Extract the (x, y) coordinate from the center of the cell holding the provided text.  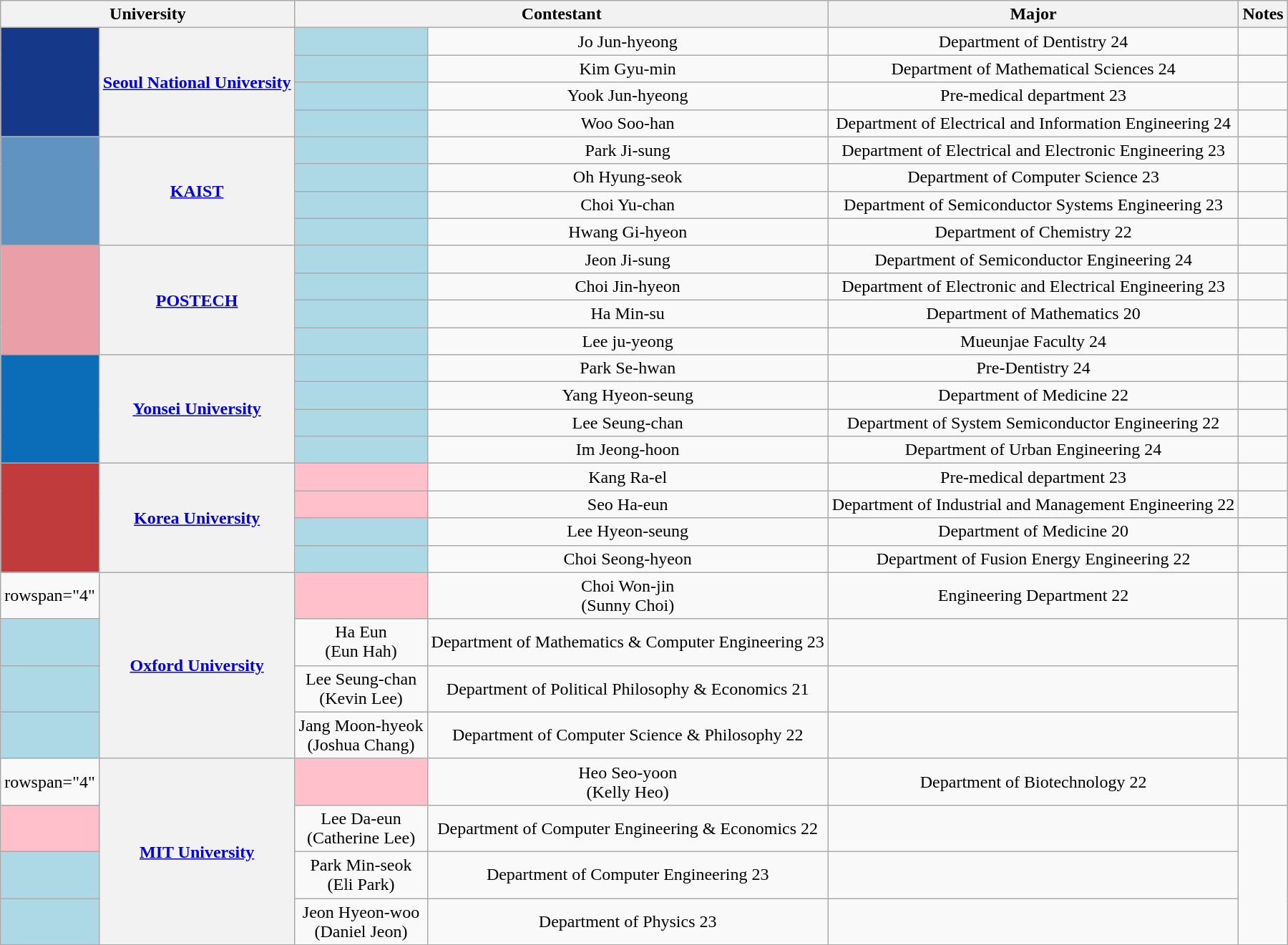
Notes (1263, 14)
Department of Mathematical Sciences 24 (1033, 69)
Department of Semiconductor Systems Engineering 23 (1033, 205)
KAIST (197, 191)
Department of Physics 23 (628, 921)
Park Ji-sung (628, 150)
Jeon Ji-sung (628, 259)
POSTECH (197, 300)
University (147, 14)
Department of Medicine 20 (1033, 532)
Department of Industrial and Management Engineering 22 (1033, 504)
Department of Mathematics 20 (1033, 313)
Heo Seo-yoon(Kelly Heo) (628, 781)
Lee Seung-chan (628, 423)
Lee Seung-chan(Kevin Lee) (361, 688)
Park Min-seok(Eli Park) (361, 874)
Park Se-hwan (628, 368)
Seoul National University (197, 82)
Ha Min-su (628, 313)
Department of Dentistry 24 (1033, 41)
Im Jeong-hoon (628, 450)
Department of Computer Engineering & Economics 22 (628, 828)
Lee ju-yeong (628, 341)
Ha Eun(Eun Hah) (361, 642)
Department of Semiconductor Engineering 24 (1033, 259)
Department of Electronic and Electrical Engineering 23 (1033, 286)
Department of Computer Science 23 (1033, 177)
Department of Chemistry 22 (1033, 232)
Department of Electrical and Electronic Engineering 23 (1033, 150)
Department of Political Philosophy & Economics 21 (628, 688)
Jeon Hyeon-woo(Daniel Jeon) (361, 921)
Oxford University (197, 665)
Department of Urban Engineering 24 (1033, 450)
MIT University (197, 851)
Yang Hyeon-seung (628, 396)
Jo Jun-hyeong (628, 41)
Kang Ra-el (628, 477)
Seo Ha-eun (628, 504)
Yonsei University (197, 409)
Lee Da-eun(Catherine Lee) (361, 828)
Mueunjae Faculty 24 (1033, 341)
Department of System Semiconductor Engineering 22 (1033, 423)
Woo Soo-han (628, 123)
Oh Hyung-seok (628, 177)
Yook Jun-hyeong (628, 96)
Korea University (197, 518)
Hwang Gi-hyeon (628, 232)
Department of Electrical and Information Engineering 24 (1033, 123)
Department of Mathematics & Computer Engineering 23 (628, 642)
Contestant (561, 14)
Kim Gyu-min (628, 69)
Department of Computer Science & Philosophy 22 (628, 735)
Lee Hyeon-seung (628, 532)
Engineering Department 22 (1033, 595)
Major (1033, 14)
Department of Medicine 22 (1033, 396)
Choi Won-jin(Sunny Choi) (628, 595)
Department of Biotechnology 22 (1033, 781)
Department of Computer Engineering 23 (628, 874)
Choi Seong-hyeon (628, 559)
Choi Jin-hyeon (628, 286)
Department of Fusion Energy Engineering 22 (1033, 559)
Choi Yu-chan (628, 205)
Pre-Dentistry 24 (1033, 368)
Jang Moon-hyeok(Joshua Chang) (361, 735)
